For the text-containing cell, return its midpoint in [x, y] coordinate format. 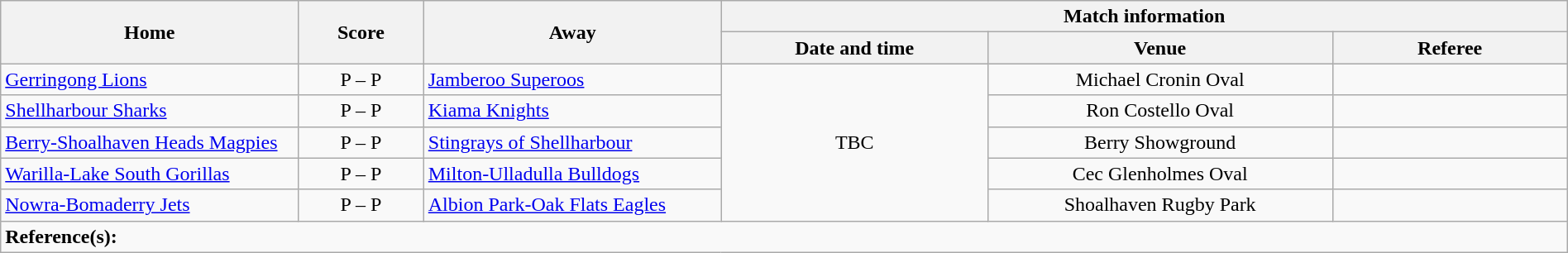
Albion Park-Oak Flats Eagles [572, 205]
Match information [1145, 17]
TBC [854, 142]
Score [361, 32]
Milton-Ulladulla Bulldogs [572, 174]
Jamberoo Superoos [572, 79]
Venue [1159, 48]
Ron Costello Oval [1159, 111]
Reference(s): [784, 236]
Kiama Knights [572, 111]
Warilla-Lake South Gorillas [150, 174]
Nowra-Bomaderry Jets [150, 205]
Berry-Shoalhaven Heads Magpies [150, 142]
Away [572, 32]
Michael Cronin Oval [1159, 79]
Home [150, 32]
Shoalhaven Rugby Park [1159, 205]
Berry Showground [1159, 142]
Cec Glenholmes Oval [1159, 174]
Date and time [854, 48]
Shellharbour Sharks [150, 111]
Stingrays of Shellharbour [572, 142]
Gerringong Lions [150, 79]
Referee [1450, 48]
